Determine the (x, y) coordinate at the center of the cell enclosing the given text.  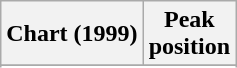
Chart (1999) (72, 34)
Peakposition (189, 34)
